Provide the [x, y] coordinate of the cell's center where the given text is located.  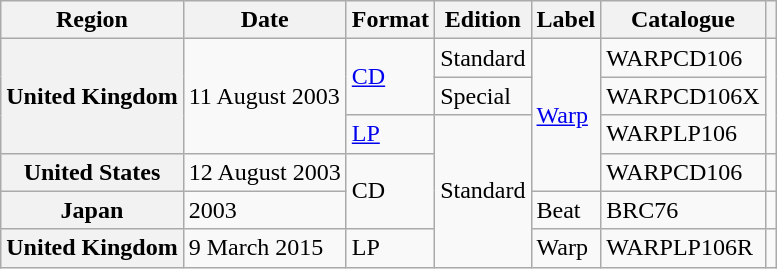
WARPLP106 [683, 134]
Special [483, 96]
Japan [92, 210]
Catalogue [683, 20]
Date [264, 20]
9 March 2015 [264, 248]
Format [390, 20]
WARPCD106X [683, 96]
12 August 2003 [264, 172]
Label [566, 20]
2003 [264, 210]
Edition [483, 20]
Beat [566, 210]
BRC76 [683, 210]
WARPLP106R [683, 248]
Region [92, 20]
United States [92, 172]
11 August 2003 [264, 96]
